Extract the [x, y] coordinate from the center of the cell holding the provided text.  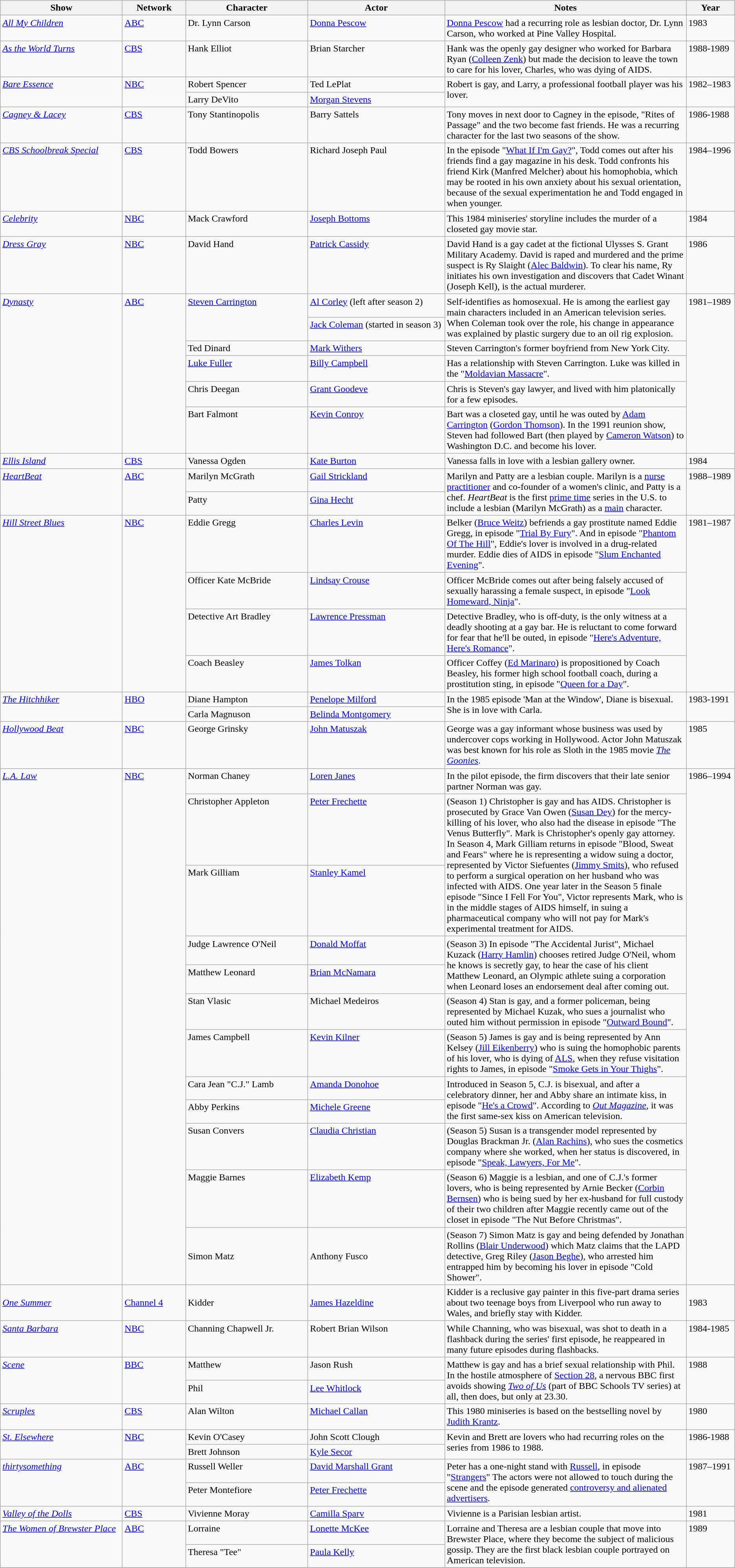
Vivienne is a Parisian lesbian artist. [565, 1513]
Character [247, 8]
Celebrity [61, 224]
1980 [711, 1416]
Kevin Kilner [376, 1053]
Officer Kate McBride [247, 591]
Channing Chapwell Jr. [247, 1339]
Vanessa Ogden [247, 461]
Theresa "Tee" [247, 1556]
Billy Campbell [376, 368]
1988 [711, 1380]
Paula Kelly [376, 1556]
Vivienne Moray [247, 1513]
Jason Rush [376, 1369]
Loren Janes [376, 781]
1984–1996 [711, 177]
Elizabeth Kemp [376, 1199]
Belinda Montgomery [376, 714]
Charles Levin [376, 544]
Officer McBride comes out after being falsely accused of sexually harassing a female suspect, in episode "Look Homeward, Ninja". [565, 591]
Judge Lawrence O'Neil [247, 951]
Tony Stantinopolis [247, 125]
Gina Hecht [376, 504]
Grant Goodeve [376, 394]
Robert is gay, and Larry, a professional football player was his lover. [565, 92]
As the World Turns [61, 59]
Hill Street Blues [61, 603]
David Marshall Grant [376, 1471]
James Tolkan [376, 674]
In the pilot episode, the firm discovers that their late senior partner Norman was gay. [565, 781]
1981–1989 [711, 374]
Network [154, 8]
1988-1989 [711, 59]
Santa Barbara [61, 1339]
Steven Carrington's former boyfriend from New York City. [565, 348]
Steven Carrington [247, 317]
George Grinsky [247, 745]
1981 [711, 1513]
Jack Coleman (started in season 3) [376, 329]
Morgan Stevens [376, 99]
HeartBeat [61, 492]
Hank Elliot [247, 59]
Valley of the Dolls [61, 1513]
Al Corley (left after season 2) [376, 306]
Dynasty [61, 374]
Kevin Conroy [376, 430]
One Summer [61, 1303]
Camilla Sparv [376, 1513]
Has a relationship with Steven Carrington. Luke was killed in the "Moldavian Massacre". [565, 368]
Phil [247, 1392]
Dress Gray [61, 265]
Gail Strickland [376, 480]
Chris is Steven's gay lawyer, and lived with him platonically for a few episodes. [565, 394]
Notes [565, 8]
Lee Whitlock [376, 1392]
Scene [61, 1380]
Maggie Barnes [247, 1199]
Michele Greene [376, 1112]
Amanda Donohoe [376, 1088]
Stanley Kamel [376, 900]
Joseph Bottoms [376, 224]
Channel 4 [154, 1303]
Actor [376, 8]
Dr. Lynn Carson [247, 28]
Richard Joseph Paul [376, 177]
The Hitchhiker [61, 707]
James Campbell [247, 1053]
Cagney & Lacey [61, 125]
Brett Johnson [247, 1452]
James Hazeldine [376, 1303]
Mark Withers [376, 348]
1986 [711, 265]
Matthew [247, 1369]
Russell Weller [247, 1471]
David Hand [247, 265]
St. Elsewhere [61, 1444]
1981–1987 [711, 603]
Mark Gilliam [247, 900]
Donna Pescow [376, 28]
Brian McNamara [376, 979]
The Women of Brewster Place [61, 1544]
Kevin and Brett are lovers who had recurring roles on the series from 1986 to 1988. [565, 1444]
Lonette McKee [376, 1533]
HBO [154, 707]
CBS Schoolbreak Special [61, 177]
Mack Crawford [247, 224]
Kate Burton [376, 461]
Patty [247, 504]
Todd Bowers [247, 177]
Susan Convers [247, 1147]
In the 1985 episode 'Man at the Window', Diane is bisexual. She is in love with Carla. [565, 707]
Brian Starcher [376, 59]
Peter Montefiore [247, 1495]
1988–1989 [711, 492]
All My Children [61, 28]
Lorraine [247, 1533]
Simon Matz [247, 1256]
Patrick Cassidy [376, 265]
L.A. Law [61, 1027]
Scruples [61, 1416]
1983-1991 [711, 707]
Detective Art Bradley [247, 632]
Norman Chaney [247, 781]
Cara Jean "C.J." Lamb [247, 1088]
Marilyn McGrath [247, 480]
Robert Spencer [247, 84]
1982–1983 [711, 92]
Bart Falmont [247, 430]
Claudia Christian [376, 1147]
This 1980 miniseries is based on the bestselling novel by Judith Krantz. [565, 1416]
Chris Deegan [247, 394]
Michael Medeiros [376, 1011]
Larry DeVito [247, 99]
Ted Dinard [247, 348]
Barry Sattels [376, 125]
Kidder [247, 1303]
Kyle Secor [376, 1452]
Anthony Fusco [376, 1256]
John Scott Clough [376, 1437]
Hollywood Beat [61, 745]
Alan Wilton [247, 1416]
This 1984 miniseries' storyline includes the murder of a closeted gay movie star. [565, 224]
Lawrence Pressman [376, 632]
Donna Pescow had a recurring role as lesbian doctor, Dr. Lynn Carson, who worked at Pine Valley Hospital. [565, 28]
Year [711, 8]
1987–1991 [711, 1482]
Vanessa falls in love with a lesbian gallery owner. [565, 461]
Carla Magnuson [247, 714]
Ted LePlat [376, 84]
Show [61, 8]
Lindsay Crouse [376, 591]
Ellis Island [61, 461]
Matthew Leonard [247, 979]
Stan Vlasic [247, 1011]
Eddie Gregg [247, 544]
1989 [711, 1544]
1984-1985 [711, 1339]
Bare Essence [61, 92]
Diane Hampton [247, 699]
1986–1994 [711, 1027]
BBC [154, 1380]
thirtysomething [61, 1482]
1985 [711, 745]
Abby Perkins [247, 1112]
Luke Fuller [247, 368]
John Matuszak [376, 745]
Penelope Milford [376, 699]
Kevin O'Casey [247, 1437]
Donald Moffat [376, 951]
Robert Brian Wilson [376, 1339]
Coach Beasley [247, 674]
Christopher Appleton [247, 830]
Michael Callan [376, 1416]
